Return the (x, y) coordinate for the center point of the cell that contains the specified text.  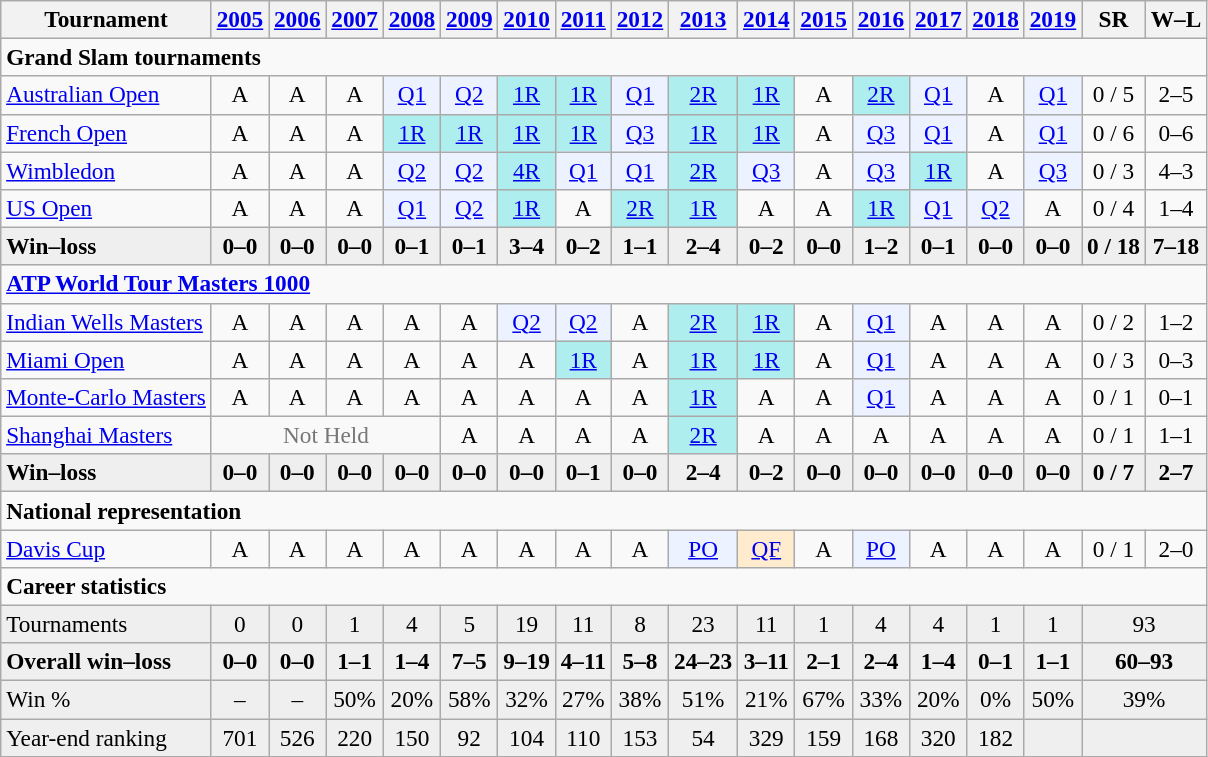
Australian Open (106, 95)
0 / 7 (1114, 473)
5 (470, 624)
Not Held (326, 435)
23 (704, 624)
2–5 (1176, 95)
2–7 (1176, 473)
526 (298, 737)
2012 (640, 19)
French Open (106, 133)
182 (996, 737)
2011 (583, 19)
2019 (1052, 19)
21% (766, 699)
220 (354, 737)
2006 (298, 19)
2017 (938, 19)
Year-end ranking (106, 737)
4–11 (583, 662)
US Open (106, 208)
150 (412, 737)
104 (526, 737)
ATP World Tour Masters 1000 (604, 284)
0 / 5 (1114, 95)
54 (704, 737)
Monte-Carlo Masters (106, 397)
2–0 (1176, 548)
0 / 18 (1114, 246)
33% (880, 699)
24–23 (704, 662)
Miami Open (106, 359)
Career statistics (604, 586)
0 / 6 (1114, 133)
0 / 4 (1114, 208)
Indian Wells Masters (106, 322)
SR (1114, 19)
2015 (824, 19)
329 (766, 737)
QF (766, 548)
National representation (604, 510)
4R (526, 170)
2014 (766, 19)
2005 (240, 19)
159 (824, 737)
320 (938, 737)
Tournaments (106, 624)
19 (526, 624)
93 (1144, 624)
2010 (526, 19)
Davis Cup (106, 548)
4–3 (1176, 170)
2007 (354, 19)
W–L (1176, 19)
153 (640, 737)
67% (824, 699)
0 / 2 (1114, 322)
168 (880, 737)
32% (526, 699)
0–3 (1176, 359)
7–18 (1176, 246)
Win % (106, 699)
5–8 (640, 662)
2016 (880, 19)
0% (996, 699)
27% (583, 699)
701 (240, 737)
92 (470, 737)
110 (583, 737)
Shanghai Masters (106, 435)
Tournament (106, 19)
51% (704, 699)
Grand Slam tournaments (604, 57)
8 (640, 624)
2013 (704, 19)
60–93 (1144, 662)
Overall win–loss (106, 662)
3–11 (766, 662)
2–1 (824, 662)
Wimbledon (106, 170)
38% (640, 699)
7–5 (470, 662)
2018 (996, 19)
2009 (470, 19)
0–6 (1176, 133)
9–19 (526, 662)
3–4 (526, 246)
58% (470, 699)
2008 (412, 19)
39% (1144, 699)
